Search for the cell housing the specified text and yield its (X, Y) center coordinate. 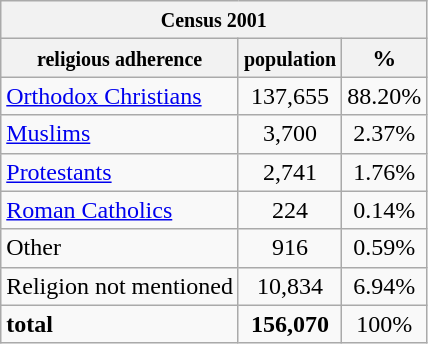
137,655 (290, 96)
2,741 (290, 172)
0.59% (384, 248)
% (384, 58)
Other (120, 248)
Orthodox Christians (120, 96)
1.76% (384, 172)
916 (290, 248)
total (120, 324)
88.20% (384, 96)
10,834 (290, 286)
Religion not mentioned (120, 286)
Census 2001 (214, 20)
156,070 (290, 324)
6.94% (384, 286)
0.14% (384, 210)
224 (290, 210)
2.37% (384, 134)
religious adherence (120, 58)
Roman Catholics (120, 210)
100% (384, 324)
3,700 (290, 134)
population (290, 58)
Protestants (120, 172)
Muslims (120, 134)
